Find where the given text appears and provide that cell's center as [x, y] coordinate. 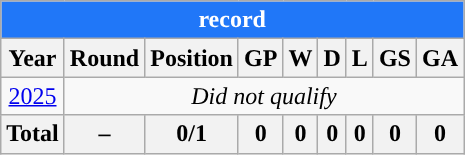
– [104, 134]
0/1 [192, 134]
2025 [33, 96]
L [360, 58]
Round [104, 58]
D [332, 58]
Year [33, 58]
Did not qualify [264, 96]
GS [394, 58]
Position [192, 58]
GA [440, 58]
Total [33, 134]
record [232, 20]
W [300, 58]
GP [260, 58]
